Locate the cell with the specified text and output its [X, Y] center coordinate. 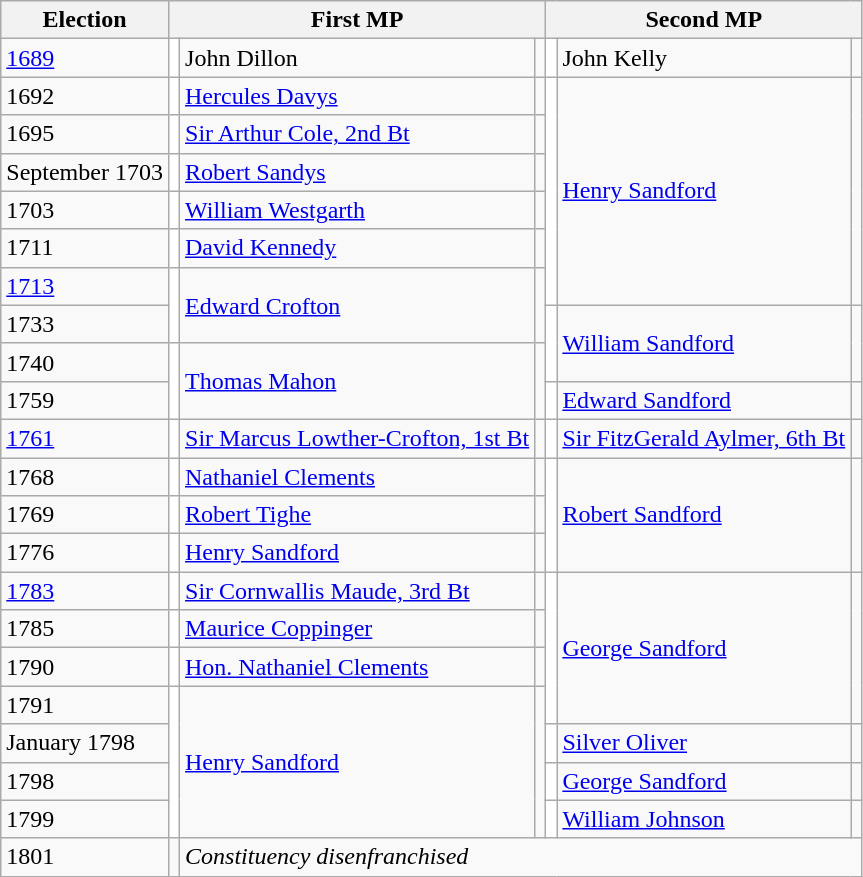
Sir Arthur Cole, 2nd Bt [358, 134]
1740 [85, 362]
Election [85, 20]
Second MP [704, 20]
Robert Tighe [358, 515]
1769 [85, 515]
Robert Sandys [358, 172]
1695 [85, 134]
1761 [85, 438]
1768 [85, 477]
William Sandford [704, 343]
January 1798 [85, 743]
Maurice Coppinger [358, 629]
First MP [356, 20]
1689 [85, 58]
Constituency disenfranchised [521, 857]
Hercules Davys [358, 96]
1790 [85, 667]
Hon. Nathaniel Clements [358, 667]
Robert Sandford [704, 515]
John Dillon [358, 58]
1798 [85, 781]
1703 [85, 210]
1759 [85, 400]
1733 [85, 324]
1799 [85, 819]
Sir FitzGerald Aylmer, 6th Bt [704, 438]
1783 [85, 591]
September 1703 [85, 172]
1785 [85, 629]
John Kelly [704, 58]
William Johnson [704, 819]
David Kennedy [358, 248]
Sir Cornwallis Maude, 3rd Bt [358, 591]
1791 [85, 705]
Thomas Mahon [358, 381]
Sir Marcus Lowther-Crofton, 1st Bt [358, 438]
1713 [85, 286]
Edward Crofton [358, 305]
Silver Oliver [704, 743]
1711 [85, 248]
1801 [85, 857]
1692 [85, 96]
1776 [85, 553]
Edward Sandford [704, 400]
Nathaniel Clements [358, 477]
William Westgarth [358, 210]
